Provide the (X, Y) coordinate of the cell's center where the given text is located.  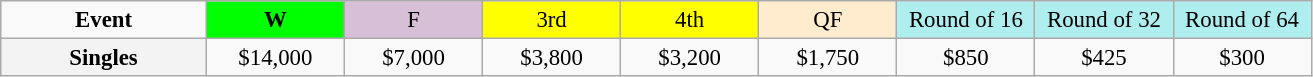
F (413, 20)
QF (828, 20)
3rd (552, 20)
$3,200 (690, 58)
$425 (1104, 58)
Round of 16 (966, 20)
$850 (966, 58)
Event (104, 20)
Round of 32 (1104, 20)
Singles (104, 58)
$1,750 (828, 58)
$300 (1242, 58)
Round of 64 (1242, 20)
$14,000 (275, 58)
$7,000 (413, 58)
$3,800 (552, 58)
4th (690, 20)
W (275, 20)
